Pinpoint the cell where the given text exists, returning its (x, y) midpoint coordinate. 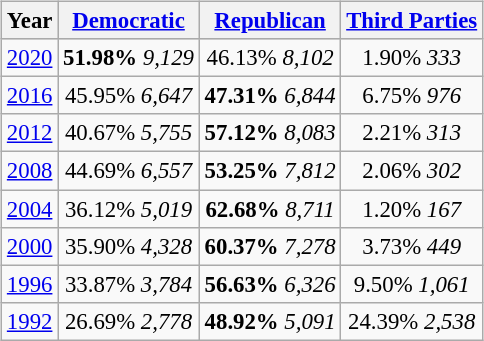
48.92% 5,091 (270, 321)
2020 (30, 58)
2.06% 302 (412, 171)
57.12% 8,083 (270, 133)
3.73% 449 (412, 246)
2012 (30, 133)
1992 (30, 321)
35.90% 4,328 (129, 246)
1.90% 333 (412, 58)
2.21% 313 (412, 133)
2008 (30, 171)
Democratic (129, 21)
60.37% 7,278 (270, 246)
53.25% 7,812 (270, 171)
2004 (30, 209)
46.13% 8,102 (270, 58)
51.98% 9,129 (129, 58)
1.20% 167 (412, 209)
40.67% 5,755 (129, 133)
33.87% 3,784 (129, 284)
2016 (30, 96)
Year (30, 21)
36.12% 5,019 (129, 209)
6.75% 976 (412, 96)
44.69% 6,557 (129, 171)
2000 (30, 246)
62.68% 8,711 (270, 209)
45.95% 6,647 (129, 96)
24.39% 2,538 (412, 321)
1996 (30, 284)
9.50% 1,061 (412, 284)
56.63% 6,326 (270, 284)
Third Parties (412, 21)
47.31% 6,844 (270, 96)
26.69% 2,778 (129, 321)
Republican (270, 21)
